Determine the (x, y) coordinate at the center of the cell enclosing the given text.  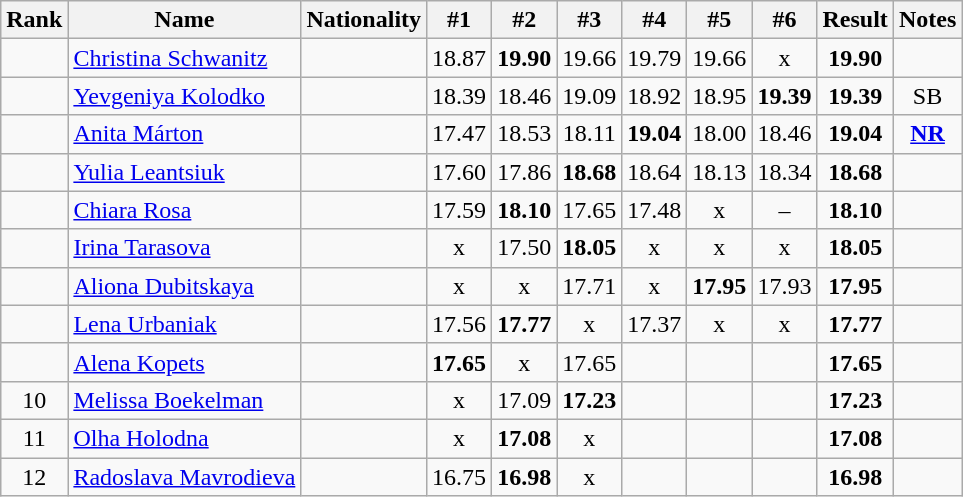
Melissa Boekelman (184, 400)
Irina Tarasova (184, 248)
Aliona Dubitskaya (184, 286)
Result (855, 20)
17.56 (460, 324)
19.79 (654, 58)
18.95 (720, 96)
16.75 (460, 477)
Radoslava Mavrodieva (184, 477)
#3 (590, 20)
Yulia Leantsiuk (184, 172)
18.13 (720, 172)
18.92 (654, 96)
Anita Márton (184, 134)
17.93 (784, 286)
17.60 (460, 172)
17.47 (460, 134)
17.86 (524, 172)
#1 (460, 20)
#5 (720, 20)
Christina Schwanitz (184, 58)
12 (34, 477)
– (784, 210)
Nationality (364, 20)
17.59 (460, 210)
18.87 (460, 58)
Rank (34, 20)
18.64 (654, 172)
18.34 (784, 172)
#6 (784, 20)
#2 (524, 20)
Chiara Rosa (184, 210)
Name (184, 20)
10 (34, 400)
#4 (654, 20)
Alena Kopets (184, 362)
18.00 (720, 134)
Notes (927, 20)
Lena Urbaniak (184, 324)
Olha Holodna (184, 438)
Yevgeniya Kolodko (184, 96)
17.37 (654, 324)
17.50 (524, 248)
19.09 (590, 96)
17.71 (590, 286)
SB (927, 96)
17.09 (524, 400)
18.11 (590, 134)
17.48 (654, 210)
NR (927, 134)
18.53 (524, 134)
11 (34, 438)
18.39 (460, 96)
